Output the [X, Y] coordinate of the center of the cell containing the given text.  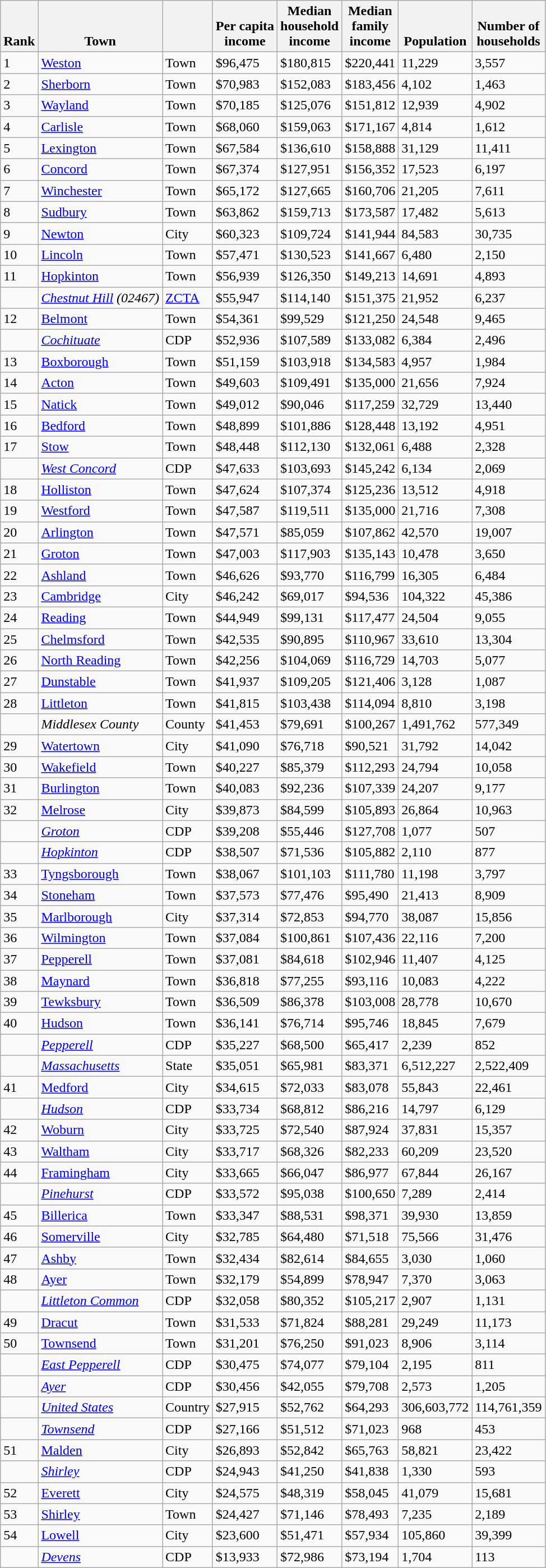
41 [19, 1087]
9,465 [508, 319]
$41,250 [309, 1472]
$87,924 [370, 1130]
West Concord [100, 468]
Cambridge [100, 596]
4,814 [435, 127]
$41,937 [244, 682]
$47,587 [244, 511]
$112,293 [370, 767]
67,844 [435, 1173]
21 [19, 554]
$71,536 [309, 852]
$84,599 [309, 810]
$68,060 [244, 127]
3,557 [508, 63]
$39,873 [244, 810]
$96,475 [244, 63]
$158,888 [370, 148]
Population [435, 26]
$27,166 [244, 1429]
15,856 [508, 916]
$47,003 [244, 554]
$39,208 [244, 831]
18,845 [435, 1023]
24,504 [435, 617]
4,893 [508, 276]
32 [19, 810]
17,523 [435, 169]
Weston [100, 63]
$93,116 [370, 981]
2,573 [435, 1386]
31,476 [508, 1237]
24,207 [435, 788]
$82,614 [309, 1258]
$93,770 [309, 575]
$127,665 [309, 191]
$46,626 [244, 575]
$90,046 [309, 404]
42,570 [435, 532]
44 [19, 1173]
Marlborough [100, 916]
Chestnut Hill (02467) [100, 298]
$78,947 [370, 1279]
15,681 [508, 1493]
$55,446 [309, 831]
$46,242 [244, 596]
$82,233 [370, 1151]
$98,371 [370, 1215]
$141,944 [370, 233]
3,198 [508, 703]
$37,573 [244, 895]
25 [19, 639]
Belmont [100, 319]
21,205 [435, 191]
$107,374 [309, 490]
Winchester [100, 191]
55,843 [435, 1087]
$88,281 [370, 1322]
Littleton Common [100, 1300]
Billerica [100, 1215]
19,007 [508, 532]
1,704 [435, 1557]
51 [19, 1450]
Sherborn [100, 84]
21,952 [435, 298]
9,055 [508, 617]
Dunstable [100, 682]
$69,017 [309, 596]
United States [100, 1408]
1,077 [435, 831]
$68,812 [309, 1109]
$51,471 [309, 1535]
26 [19, 661]
6,384 [435, 340]
Stow [100, 447]
$42,535 [244, 639]
1,612 [508, 127]
$71,023 [370, 1429]
$37,314 [244, 916]
577,349 [508, 725]
$34,615 [244, 1087]
$51,159 [244, 362]
45 [19, 1215]
$26,893 [244, 1450]
Medford [100, 1087]
$132,061 [370, 447]
$92,236 [309, 788]
$42,256 [244, 661]
7,679 [508, 1023]
$102,946 [370, 959]
7,235 [435, 1514]
$134,583 [370, 362]
30,735 [508, 233]
877 [508, 852]
1,491,762 [435, 725]
Sudbury [100, 212]
$33,717 [244, 1151]
2,496 [508, 340]
26,167 [508, 1173]
$151,812 [370, 105]
21,413 [435, 895]
29,249 [435, 1322]
Acton [100, 383]
$65,172 [244, 191]
$33,725 [244, 1130]
40 [19, 1023]
16,305 [435, 575]
8,909 [508, 895]
3,030 [435, 1258]
Maynard [100, 981]
47 [19, 1258]
6,129 [508, 1109]
$130,523 [309, 255]
3,063 [508, 1279]
$86,216 [370, 1109]
4,902 [508, 105]
Arlington [100, 532]
East Pepperell [100, 1365]
$84,618 [309, 959]
13,859 [508, 1215]
$103,008 [370, 1002]
34 [19, 895]
Per capitaincome [244, 26]
2,150 [508, 255]
$57,934 [370, 1535]
$27,915 [244, 1408]
1,463 [508, 84]
$79,691 [309, 725]
11,229 [435, 63]
$47,571 [244, 532]
Chelmsford [100, 639]
$64,293 [370, 1408]
Wilmington [100, 938]
$56,939 [244, 276]
Tewksbury [100, 1002]
$52,762 [309, 1408]
1,205 [508, 1386]
4,951 [508, 426]
$40,083 [244, 788]
11,198 [435, 874]
$141,667 [370, 255]
50 [19, 1344]
$136,610 [309, 148]
7,308 [508, 511]
$135,143 [370, 554]
$101,886 [309, 426]
$47,633 [244, 468]
$54,361 [244, 319]
21,656 [435, 383]
$180,815 [309, 63]
$52,842 [309, 1450]
10,058 [508, 767]
2,328 [508, 447]
24 [19, 617]
$51,512 [309, 1429]
6,512,227 [435, 1066]
$24,427 [244, 1514]
$117,477 [370, 617]
31 [19, 788]
$183,456 [370, 84]
$13,933 [244, 1557]
$103,438 [309, 703]
$67,584 [244, 148]
$30,475 [244, 1365]
15,357 [508, 1130]
Pinehurst [100, 1194]
8 [19, 212]
$101,103 [309, 874]
Reading [100, 617]
$35,227 [244, 1045]
Lincoln [100, 255]
$41,838 [370, 1472]
$94,770 [370, 916]
$117,259 [370, 404]
9,177 [508, 788]
$31,201 [244, 1344]
10,670 [508, 1002]
$49,012 [244, 404]
37 [19, 959]
$99,529 [309, 319]
3,128 [435, 682]
Lowell [100, 1535]
$126,350 [309, 276]
7,289 [435, 1194]
4,222 [508, 981]
Westford [100, 511]
$107,589 [309, 340]
39 [19, 1002]
Everett [100, 1493]
$33,347 [244, 1215]
2,414 [508, 1194]
$156,352 [370, 169]
$121,406 [370, 682]
Boxborough [100, 362]
$114,094 [370, 703]
$35,051 [244, 1066]
4,102 [435, 84]
$70,185 [244, 105]
Newton [100, 233]
11,407 [435, 959]
$71,824 [309, 1322]
41,079 [435, 1493]
Lexington [100, 148]
31,792 [435, 746]
$48,899 [244, 426]
8,810 [435, 703]
2,907 [435, 1300]
60,209 [435, 1151]
$84,655 [370, 1258]
$68,500 [309, 1045]
39,399 [508, 1535]
Ashby [100, 1258]
113 [508, 1557]
$65,763 [370, 1450]
$105,217 [370, 1300]
$116,799 [370, 575]
$65,417 [370, 1045]
53 [19, 1514]
6,197 [508, 169]
19 [19, 511]
31,129 [435, 148]
9 [19, 233]
17 [19, 447]
1 [19, 63]
21,716 [435, 511]
28 [19, 703]
Watertown [100, 746]
County [188, 725]
$52,936 [244, 340]
$47,624 [244, 490]
42 [19, 1130]
$127,708 [370, 831]
14,797 [435, 1109]
$111,780 [370, 874]
$88,531 [309, 1215]
$32,179 [244, 1279]
$159,063 [309, 127]
4 [19, 127]
3,114 [508, 1344]
Dracut [100, 1322]
$74,077 [309, 1365]
3,797 [508, 874]
6,134 [435, 468]
3,650 [508, 554]
$72,853 [309, 916]
$32,434 [244, 1258]
54 [19, 1535]
$112,130 [309, 447]
$76,250 [309, 1344]
$37,084 [244, 938]
$55,947 [244, 298]
4,957 [435, 362]
$119,511 [309, 511]
$220,441 [370, 63]
2,195 [435, 1365]
Bedford [100, 426]
$60,323 [244, 233]
1,087 [508, 682]
$109,205 [309, 682]
453 [508, 1429]
3 [19, 105]
$107,339 [370, 788]
5,077 [508, 661]
$95,038 [309, 1194]
33 [19, 874]
7 [19, 191]
$72,986 [309, 1557]
13,192 [435, 426]
$31,533 [244, 1322]
Stoneham [100, 895]
$127,951 [309, 169]
48 [19, 1279]
32,729 [435, 404]
$105,893 [370, 810]
Wayland [100, 105]
84,583 [435, 233]
$125,236 [370, 490]
$117,903 [309, 554]
$107,862 [370, 532]
$103,918 [309, 362]
$86,378 [309, 1002]
104,322 [435, 596]
$90,521 [370, 746]
36 [19, 938]
15 [19, 404]
$36,141 [244, 1023]
Natick [100, 404]
6 [19, 169]
27 [19, 682]
23,422 [508, 1450]
2,110 [435, 852]
$94,536 [370, 596]
$151,375 [370, 298]
29 [19, 746]
$128,448 [370, 426]
State [188, 1066]
4,918 [508, 490]
$67,374 [244, 169]
10,963 [508, 810]
1,984 [508, 362]
37,831 [435, 1130]
24,794 [435, 767]
14,691 [435, 276]
1,330 [435, 1472]
$76,718 [309, 746]
North Reading [100, 661]
Wakefield [100, 767]
$32,785 [244, 1237]
30 [19, 767]
8,906 [435, 1344]
$49,603 [244, 383]
$100,267 [370, 725]
Rank [19, 26]
$71,146 [309, 1514]
$80,352 [309, 1300]
$63,862 [244, 212]
$79,104 [370, 1365]
43 [19, 1151]
$33,734 [244, 1109]
10 [19, 255]
38,087 [435, 916]
$42,055 [309, 1386]
Malden [100, 1450]
$64,480 [309, 1237]
$32,058 [244, 1300]
Carlisle [100, 127]
26,864 [435, 810]
45,386 [508, 596]
Concord [100, 169]
$160,706 [370, 191]
$33,572 [244, 1194]
23 [19, 596]
11,411 [508, 148]
Woburn [100, 1130]
2,189 [508, 1514]
16 [19, 426]
$38,507 [244, 852]
$110,967 [370, 639]
$100,650 [370, 1194]
$100,861 [309, 938]
52 [19, 1493]
13,440 [508, 404]
$116,729 [370, 661]
13,304 [508, 639]
$76,714 [309, 1023]
$48,448 [244, 447]
$77,255 [309, 981]
49 [19, 1322]
$79,708 [370, 1386]
$133,082 [370, 340]
$85,059 [309, 532]
7,924 [508, 383]
10,478 [435, 554]
13 [19, 362]
$159,713 [309, 212]
$145,242 [370, 468]
Ashland [100, 575]
6,484 [508, 575]
$54,899 [309, 1279]
10,083 [435, 981]
507 [508, 831]
114,761,359 [508, 1408]
2 [19, 84]
$41,453 [244, 725]
$68,326 [309, 1151]
$65,981 [309, 1066]
$104,069 [309, 661]
14 [19, 383]
12,939 [435, 105]
$30,456 [244, 1386]
Burlington [100, 788]
$152,083 [309, 84]
$77,476 [309, 895]
105,860 [435, 1535]
18 [19, 490]
Devens [100, 1557]
Massachusetts [100, 1066]
$24,575 [244, 1493]
24,548 [435, 319]
$114,140 [309, 298]
11 [19, 276]
$36,818 [244, 981]
$95,490 [370, 895]
$99,131 [309, 617]
$90,895 [309, 639]
$91,023 [370, 1344]
12 [19, 319]
$85,379 [309, 767]
Medianfamilyincome [370, 26]
306,603,772 [435, 1408]
$173,587 [370, 212]
Middlesex County [100, 725]
13,512 [435, 490]
$73,194 [370, 1557]
$109,491 [309, 383]
35 [19, 916]
33,610 [435, 639]
$38,067 [244, 874]
Littleton [100, 703]
$36,509 [244, 1002]
23,520 [508, 1151]
593 [508, 1472]
1,060 [508, 1258]
38 [19, 981]
14,703 [435, 661]
22 [19, 575]
14,042 [508, 746]
$86,977 [370, 1173]
Medianhouseholdincome [309, 26]
6,237 [508, 298]
17,482 [435, 212]
$66,047 [309, 1173]
852 [508, 1045]
968 [435, 1429]
75,566 [435, 1237]
811 [508, 1365]
Country [188, 1408]
ZCTA [188, 298]
$57,471 [244, 255]
$107,436 [370, 938]
4,125 [508, 959]
$71,518 [370, 1237]
46 [19, 1237]
$41,815 [244, 703]
$78,493 [370, 1514]
20 [19, 532]
1,131 [508, 1300]
$83,078 [370, 1087]
$95,746 [370, 1023]
$24,943 [244, 1472]
5 [19, 148]
$83,371 [370, 1066]
6,480 [435, 255]
Melrose [100, 810]
$41,090 [244, 746]
$125,076 [309, 105]
$72,033 [309, 1087]
22,461 [508, 1087]
$44,949 [244, 617]
2,239 [435, 1045]
Somerville [100, 1237]
$40,227 [244, 767]
$48,319 [309, 1493]
$121,250 [370, 319]
6,488 [435, 447]
Framingham [100, 1173]
58,821 [435, 1450]
39,930 [435, 1215]
$33,665 [244, 1173]
5,613 [508, 212]
$37,081 [244, 959]
2,522,409 [508, 1066]
$149,213 [370, 276]
$109,724 [309, 233]
Tyngsborough [100, 874]
7,200 [508, 938]
$72,540 [309, 1130]
$171,167 [370, 127]
$103,693 [309, 468]
$58,045 [370, 1493]
28,778 [435, 1002]
$23,600 [244, 1535]
2,069 [508, 468]
Waltham [100, 1151]
Cochituate [100, 340]
22,116 [435, 938]
Number ofhouseholds [508, 26]
$70,983 [244, 84]
7,611 [508, 191]
Holliston [100, 490]
$105,882 [370, 852]
7,370 [435, 1279]
11,173 [508, 1322]
